Locate the cell with the specified text and output its (x, y) center coordinate. 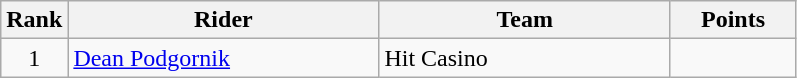
Points (732, 20)
Rank (34, 20)
Hit Casino (525, 58)
Rider (224, 20)
Dean Podgornik (224, 58)
1 (34, 58)
Team (525, 20)
